Locate the cell with the specified text and output its [x, y] center coordinate. 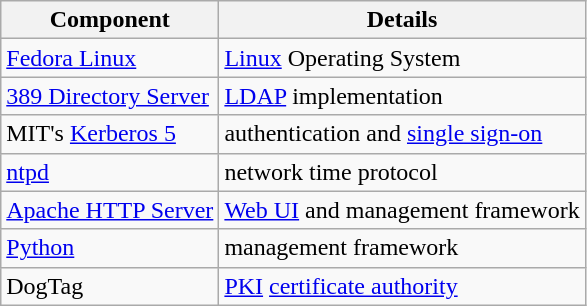
LDAP implementation [402, 96]
MIT's Kerberos 5 [110, 134]
Component [110, 20]
PKI certificate authority [402, 286]
Details [402, 20]
Fedora Linux [110, 58]
network time protocol [402, 172]
management framework [402, 248]
Linux Operating System [402, 58]
Apache HTTP Server [110, 210]
authentication and single sign-on [402, 134]
DogTag [110, 286]
Python [110, 248]
Web UI and management framework [402, 210]
ntpd [110, 172]
389 Directory Server [110, 96]
